Find where the given text appears and provide that cell's center as (x, y) coordinate. 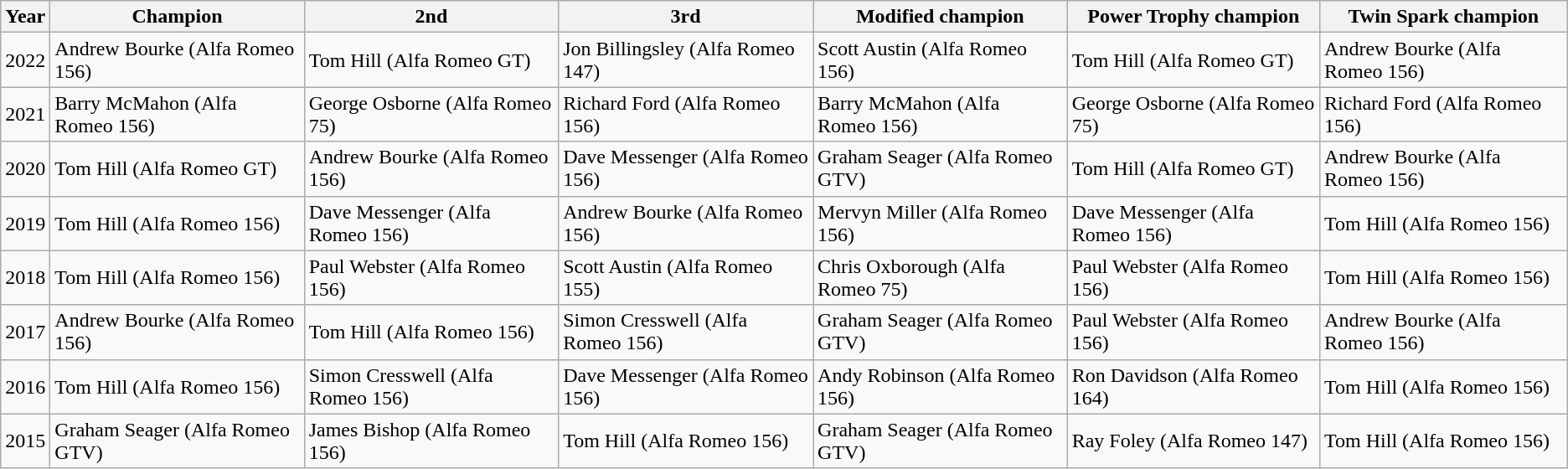
Scott Austin (Alfa Romeo 155) (686, 278)
Jon Billingsley (Alfa Romeo 147) (686, 60)
Power Trophy champion (1193, 17)
Twin Spark champion (1444, 17)
Modified champion (941, 17)
3rd (686, 17)
2018 (25, 278)
2019 (25, 223)
Mervyn Miller (Alfa Romeo 156) (941, 223)
Champion (178, 17)
Year (25, 17)
2016 (25, 387)
Ron Davidson (Alfa Romeo 164) (1193, 387)
2020 (25, 169)
2nd (431, 17)
2022 (25, 60)
2015 (25, 441)
2021 (25, 114)
Scott Austin (Alfa Romeo 156) (941, 60)
James Bishop (Alfa Romeo 156) (431, 441)
2017 (25, 332)
Chris Oxborough (Alfa Romeo 75) (941, 278)
Andy Robinson (Alfa Romeo 156) (941, 387)
Ray Foley (Alfa Romeo 147) (1193, 441)
